Find where the given text appears and provide that cell's center as [x, y] coordinate. 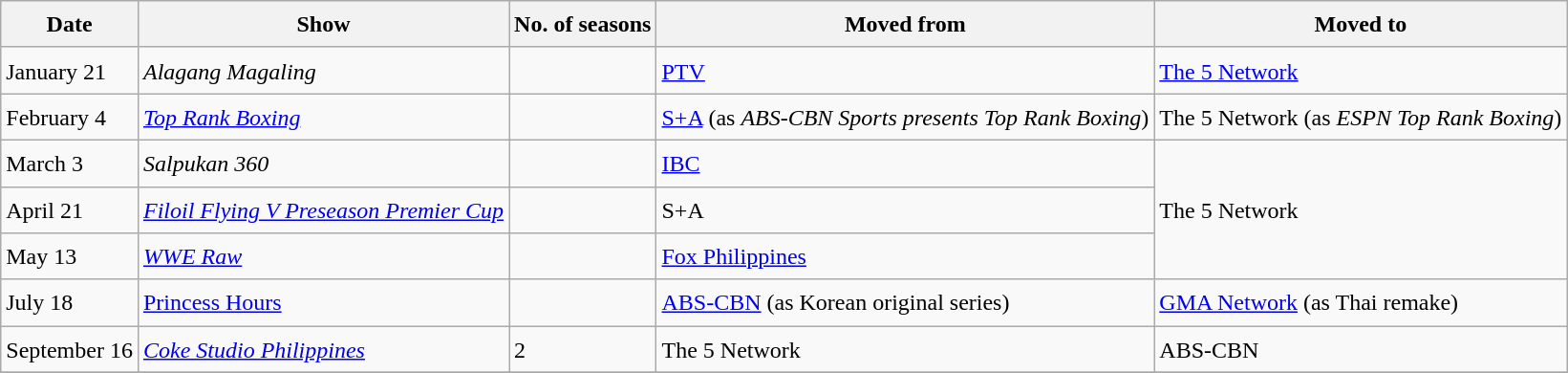
IBC [906, 163]
Date [70, 25]
March 3 [70, 163]
S+A [906, 210]
The 5 Network (as ESPN Top Rank Boxing) [1361, 117]
Show [323, 25]
WWE Raw [323, 256]
Moved to [1361, 25]
ABS-CBN (as Korean original series) [906, 302]
May 13 [70, 256]
Top Rank Boxing [323, 117]
Princess Hours [323, 302]
September 16 [70, 350]
Moved from [906, 25]
PTV [906, 71]
Coke Studio Philippines [323, 350]
No. of seasons [583, 25]
Fox Philippines [906, 256]
S+A (as ABS-CBN Sports presents Top Rank Boxing) [906, 117]
February 4 [70, 117]
January 21 [70, 71]
Salpukan 360 [323, 163]
2 [583, 350]
July 18 [70, 302]
Filoil Flying V Preseason Premier Cup [323, 210]
ABS-CBN [1361, 350]
GMA Network (as Thai remake) [1361, 302]
Alagang Magaling [323, 71]
April 21 [70, 210]
